From the cell containing the given text, extract its center point as [x, y] coordinate. 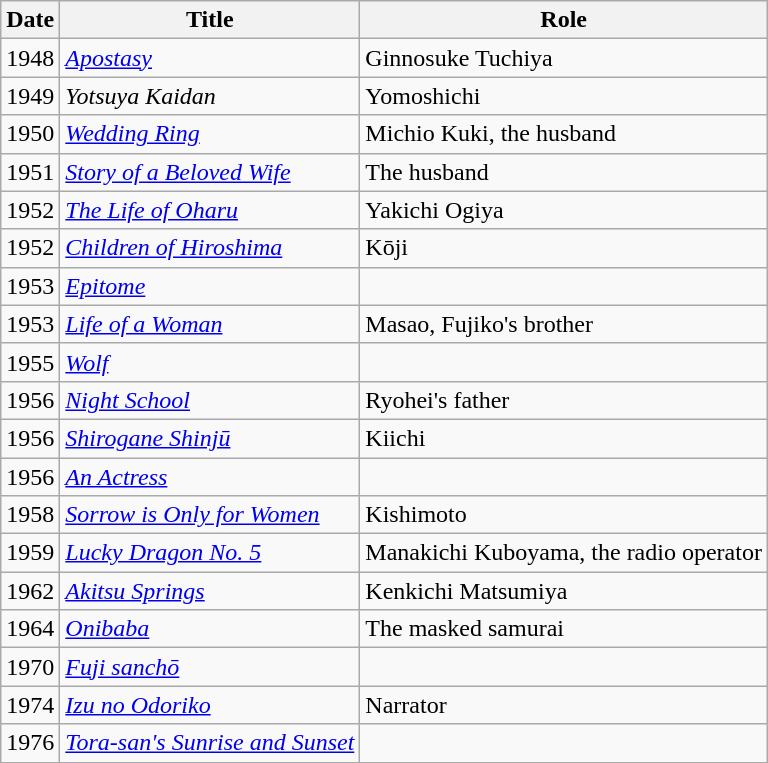
Narrator [564, 705]
Ginnosuke Tuchiya [564, 58]
Ryohei's father [564, 400]
Izu no Odoriko [210, 705]
1958 [30, 515]
Onibaba [210, 629]
Life of a Woman [210, 324]
The husband [564, 172]
Apostasy [210, 58]
Yakichi Ogiya [564, 210]
Kenkichi Matsumiya [564, 591]
Sorrow is Only for Women [210, 515]
Tora-san's Sunrise and Sunset [210, 743]
Yomoshichi [564, 96]
The Life of Oharu [210, 210]
Wedding Ring [210, 134]
1959 [30, 553]
1962 [30, 591]
Lucky Dragon No. 5 [210, 553]
Wolf [210, 362]
Kiichi [564, 438]
1951 [30, 172]
Manakichi Kuboyama, the radio operator [564, 553]
1970 [30, 667]
Yotsuya Kaidan [210, 96]
Shirogane Shinjū [210, 438]
Michio Kuki, the husband [564, 134]
Epitome [210, 286]
1948 [30, 58]
1974 [30, 705]
1955 [30, 362]
Kishimoto [564, 515]
1964 [30, 629]
1950 [30, 134]
Date [30, 20]
Title [210, 20]
Night School [210, 400]
An Actress [210, 477]
Akitsu Springs [210, 591]
1949 [30, 96]
The masked samurai [564, 629]
Masao, Fujiko's brother [564, 324]
Children of Hiroshima [210, 248]
Fuji sanchō [210, 667]
Role [564, 20]
1976 [30, 743]
Kōji [564, 248]
Story of a Beloved Wife [210, 172]
